Find where the given text appears and provide that cell's center as [X, Y] coordinate. 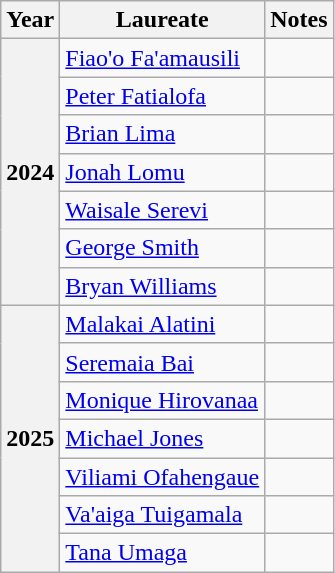
George Smith [162, 248]
Waisale Serevi [162, 210]
Peter Fatialofa [162, 96]
Notes [299, 20]
2024 [30, 172]
Viliami Ofahengaue [162, 477]
2025 [30, 438]
Malakai Alatini [162, 324]
Tana Umaga [162, 553]
Year [30, 20]
Brian Lima [162, 134]
Michael Jones [162, 438]
Va'aiga Tuigamala [162, 515]
Fiao'o Fa'amausili [162, 58]
Jonah Lomu [162, 172]
Bryan Williams [162, 286]
Seremaia Bai [162, 362]
Laureate [162, 20]
Monique Hirovanaa [162, 400]
